Pinpoint the cell where the given text exists, returning its (X, Y) midpoint coordinate. 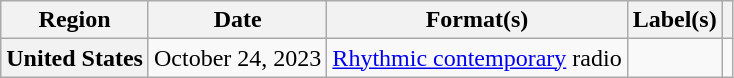
Region (75, 20)
October 24, 2023 (237, 58)
United States (75, 58)
Rhythmic contemporary radio (477, 58)
Date (237, 20)
Format(s) (477, 20)
Label(s) (674, 20)
